Detect which cell encompasses the target text, then output its [x, y] center coordinate. 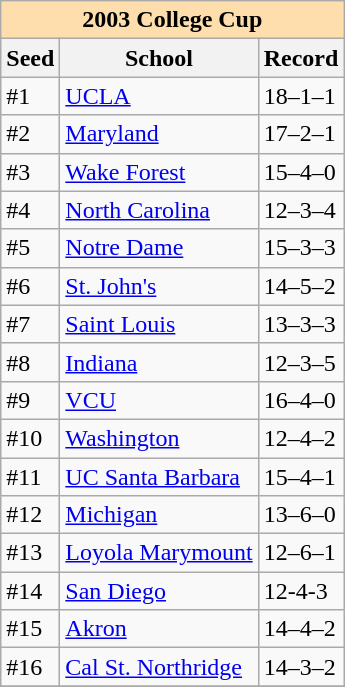
Wake Forest [159, 172]
#6 [30, 286]
15–4–0 [301, 172]
#11 [30, 477]
14–4–2 [301, 629]
18–1–1 [301, 96]
Record [301, 58]
School [159, 58]
Notre Dame [159, 248]
Washington [159, 438]
Maryland [159, 134]
#9 [30, 400]
#4 [30, 210]
#14 [30, 591]
#16 [30, 667]
12-4-3 [301, 591]
North Carolina [159, 210]
#1 [30, 96]
12–4–2 [301, 438]
#12 [30, 515]
#7 [30, 324]
2003 College Cup [172, 20]
12–3–5 [301, 362]
13–6–0 [301, 515]
15–4–1 [301, 477]
12–3–4 [301, 210]
San Diego [159, 591]
16–4–0 [301, 400]
St. John's [159, 286]
#3 [30, 172]
#5 [30, 248]
VCU [159, 400]
Seed [30, 58]
Saint Louis [159, 324]
14–5–2 [301, 286]
17–2–1 [301, 134]
UC Santa Barbara [159, 477]
#15 [30, 629]
Indiana [159, 362]
#10 [30, 438]
UCLA [159, 96]
#8 [30, 362]
Cal St. Northridge [159, 667]
#13 [30, 553]
Michigan [159, 515]
Loyola Marymount [159, 553]
#2 [30, 134]
13–3–3 [301, 324]
Akron [159, 629]
12–6–1 [301, 553]
15–3–3 [301, 248]
14–3–2 [301, 667]
